Identify which cell holds the provided text, then report its (X, Y) central coordinate. 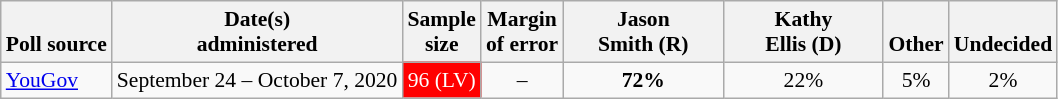
JasonSmith (R) (643, 32)
5% (916, 80)
Undecided (1003, 32)
Poll source (56, 32)
22% (803, 80)
Marginof error (522, 32)
96 (LV) (441, 80)
– (522, 80)
YouGov (56, 80)
2% (1003, 80)
Other (916, 32)
72% (643, 80)
Samplesize (441, 32)
September 24 – October 7, 2020 (258, 80)
KathyEllis (D) (803, 32)
Date(s)administered (258, 32)
